Determine the (x, y) coordinate at the center of the cell enclosing the given text.  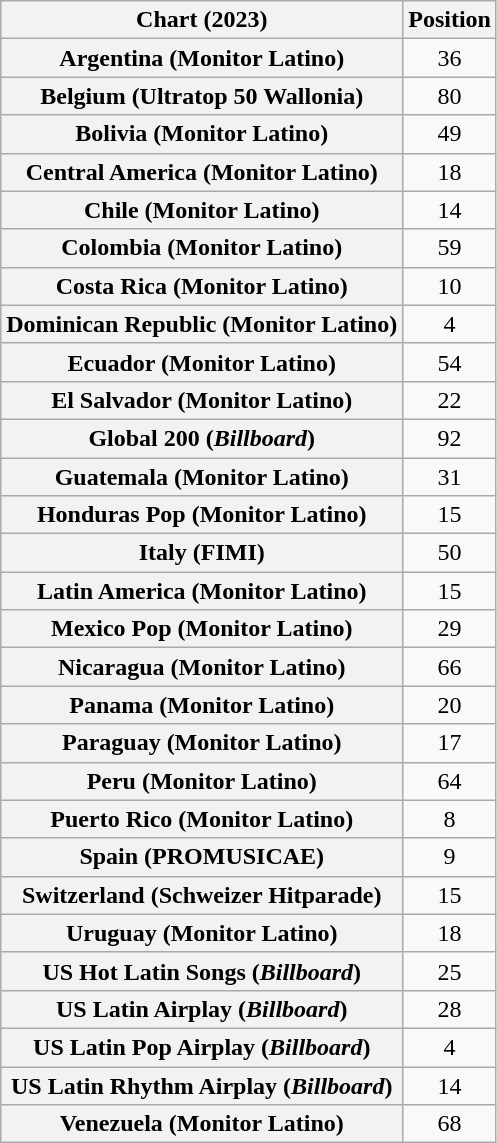
17 (450, 743)
Chart (2023) (202, 20)
Uruguay (Monitor Latino) (202, 933)
36 (450, 58)
22 (450, 400)
54 (450, 362)
Bolivia (Monitor Latino) (202, 134)
Central America (Monitor Latino) (202, 172)
10 (450, 286)
59 (450, 248)
Venezuela (Monitor Latino) (202, 1124)
8 (450, 819)
Spain (PROMUSICAE) (202, 857)
Belgium (Ultratop 50 Wallonia) (202, 96)
El Salvador (Monitor Latino) (202, 400)
80 (450, 96)
Chile (Monitor Latino) (202, 210)
50 (450, 553)
Peru (Monitor Latino) (202, 781)
20 (450, 705)
Guatemala (Monitor Latino) (202, 477)
Mexico Pop (Monitor Latino) (202, 629)
64 (450, 781)
Position (450, 20)
Paraguay (Monitor Latino) (202, 743)
US Latin Pop Airplay (Billboard) (202, 1047)
Italy (FIMI) (202, 553)
Colombia (Monitor Latino) (202, 248)
49 (450, 134)
31 (450, 477)
28 (450, 1009)
Argentina (Monitor Latino) (202, 58)
Dominican Republic (Monitor Latino) (202, 324)
Puerto Rico (Monitor Latino) (202, 819)
Global 200 (Billboard) (202, 438)
US Hot Latin Songs (Billboard) (202, 971)
9 (450, 857)
Costa Rica (Monitor Latino) (202, 286)
Panama (Monitor Latino) (202, 705)
US Latin Airplay (Billboard) (202, 1009)
29 (450, 629)
25 (450, 971)
Honduras Pop (Monitor Latino) (202, 515)
Latin America (Monitor Latino) (202, 591)
Switzerland (Schweizer Hitparade) (202, 895)
Ecuador (Monitor Latino) (202, 362)
92 (450, 438)
Nicaragua (Monitor Latino) (202, 667)
68 (450, 1124)
US Latin Rhythm Airplay (Billboard) (202, 1085)
66 (450, 667)
